Search for the cell housing the specified text and yield its [X, Y] center coordinate. 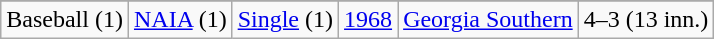
Baseball (1) [65, 20]
Single (1) [285, 20]
4–3 (13 inn.) [646, 20]
1968 [368, 20]
NAIA (1) [180, 20]
Georgia Southern [488, 20]
